Identify which cell holds the provided text, then report its [x, y] central coordinate. 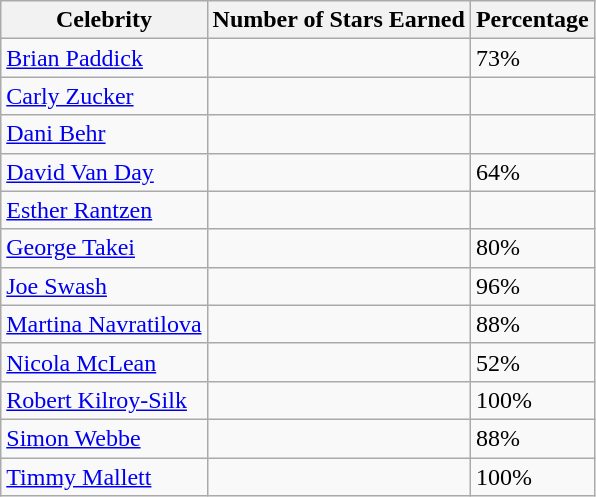
96% [532, 286]
80% [532, 248]
Timmy Mallett [104, 477]
Carly Zucker [104, 96]
Esther Rantzen [104, 210]
Martina Navratilova [104, 324]
Simon Webbe [104, 438]
Brian Paddick [104, 58]
Robert Kilroy-Silk [104, 400]
David Van Day [104, 172]
Dani Behr [104, 134]
64% [532, 172]
Number of Stars Earned [338, 20]
Nicola McLean [104, 362]
Percentage [532, 20]
Celebrity [104, 20]
Joe Swash [104, 286]
52% [532, 362]
George Takei [104, 248]
73% [532, 58]
